Output the (x, y) coordinate of the center of the cell containing the given text.  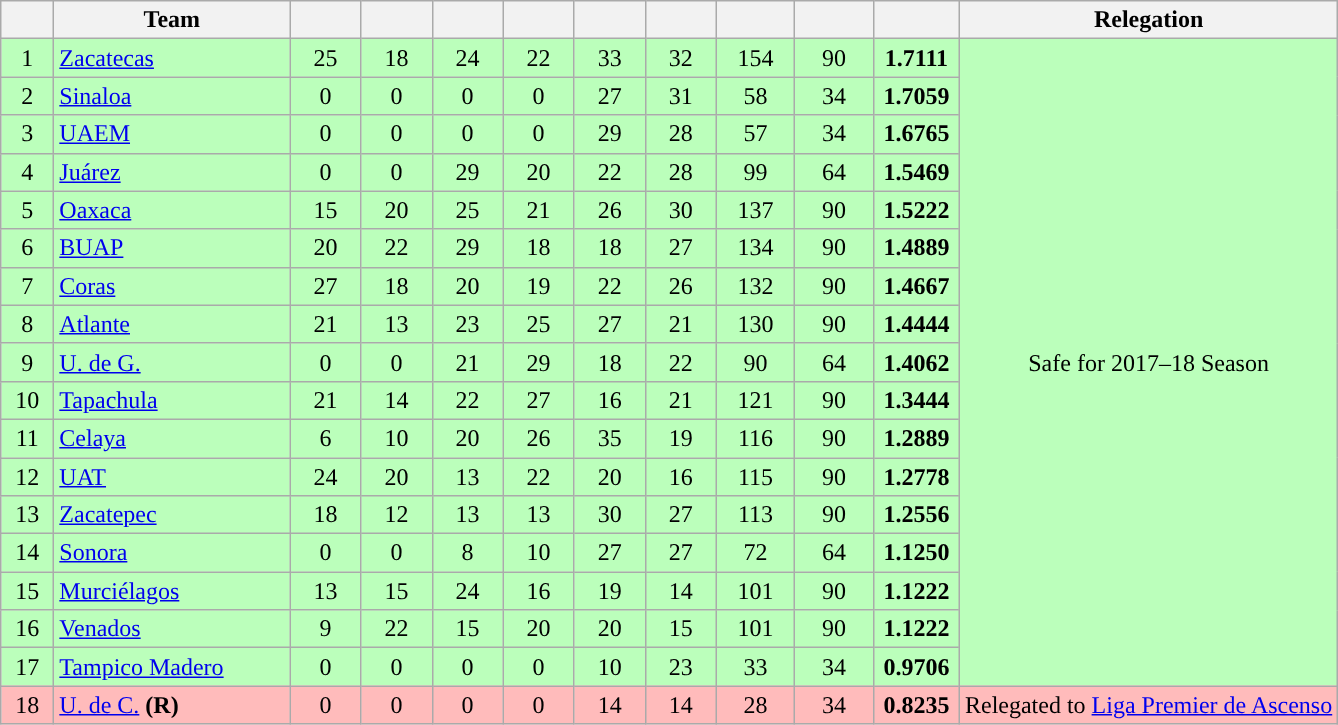
Relegation (1148, 20)
Atlante (172, 324)
Safe for 2017–18 Season (1148, 362)
1.2889 (916, 438)
0.8235 (916, 705)
Celaya (172, 438)
1.5469 (916, 172)
137 (756, 210)
Tampico Madero (172, 667)
Zacatecas (172, 58)
BUAP (172, 248)
1.5222 (916, 210)
1.7111 (916, 58)
72 (756, 553)
U. de G. (172, 362)
115 (756, 477)
1.4667 (916, 286)
4 (28, 172)
1.7059 (916, 96)
7 (28, 286)
Venados (172, 629)
11 (28, 438)
121 (756, 400)
Sonora (172, 553)
132 (756, 286)
1.4889 (916, 248)
Juárez (172, 172)
17 (28, 667)
Sinaloa (172, 96)
Relegated to Liga Premier de Ascenso (1148, 705)
99 (756, 172)
1.1250 (916, 553)
1.2556 (916, 515)
0.9706 (916, 667)
Team (172, 20)
Zacatepec (172, 515)
Oaxaca (172, 210)
U. de C. (R) (172, 705)
32 (680, 58)
154 (756, 58)
134 (756, 248)
1.4444 (916, 324)
3 (28, 134)
Tapachula (172, 400)
1.4062 (916, 362)
31 (680, 96)
57 (756, 134)
1 (28, 58)
5 (28, 210)
UAT (172, 477)
UAEM (172, 134)
35 (610, 438)
Murciélagos (172, 591)
1.3444 (916, 400)
113 (756, 515)
116 (756, 438)
1.2778 (916, 477)
1.6765 (916, 134)
Coras (172, 286)
130 (756, 324)
2 (28, 96)
58 (756, 96)
